Extract the [X, Y] coordinate from the center of the cell holding the provided text.  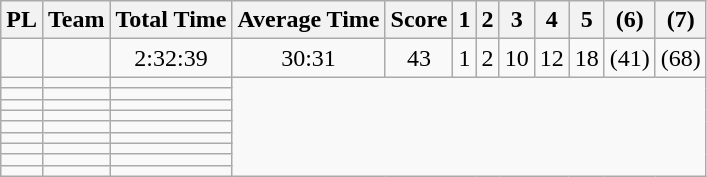
10 [516, 58]
PL [22, 20]
30:31 [308, 58]
43 [419, 58]
Score [419, 20]
Total Time [171, 20]
Team [76, 20]
2:32:39 [171, 58]
(7) [680, 20]
(6) [630, 20]
Average Time [308, 20]
3 [516, 20]
(68) [680, 58]
12 [552, 58]
4 [552, 20]
5 [586, 20]
18 [586, 58]
(41) [630, 58]
